Return [x, y] of the center of cell containing provided text 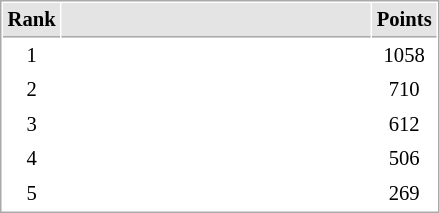
612 [404, 124]
Rank [32, 20]
269 [404, 194]
506 [404, 158]
5 [32, 194]
1058 [404, 56]
3 [32, 124]
1 [32, 56]
2 [32, 90]
4 [32, 158]
Points [404, 20]
710 [404, 90]
